Return [x, y] of the center of cell containing provided text 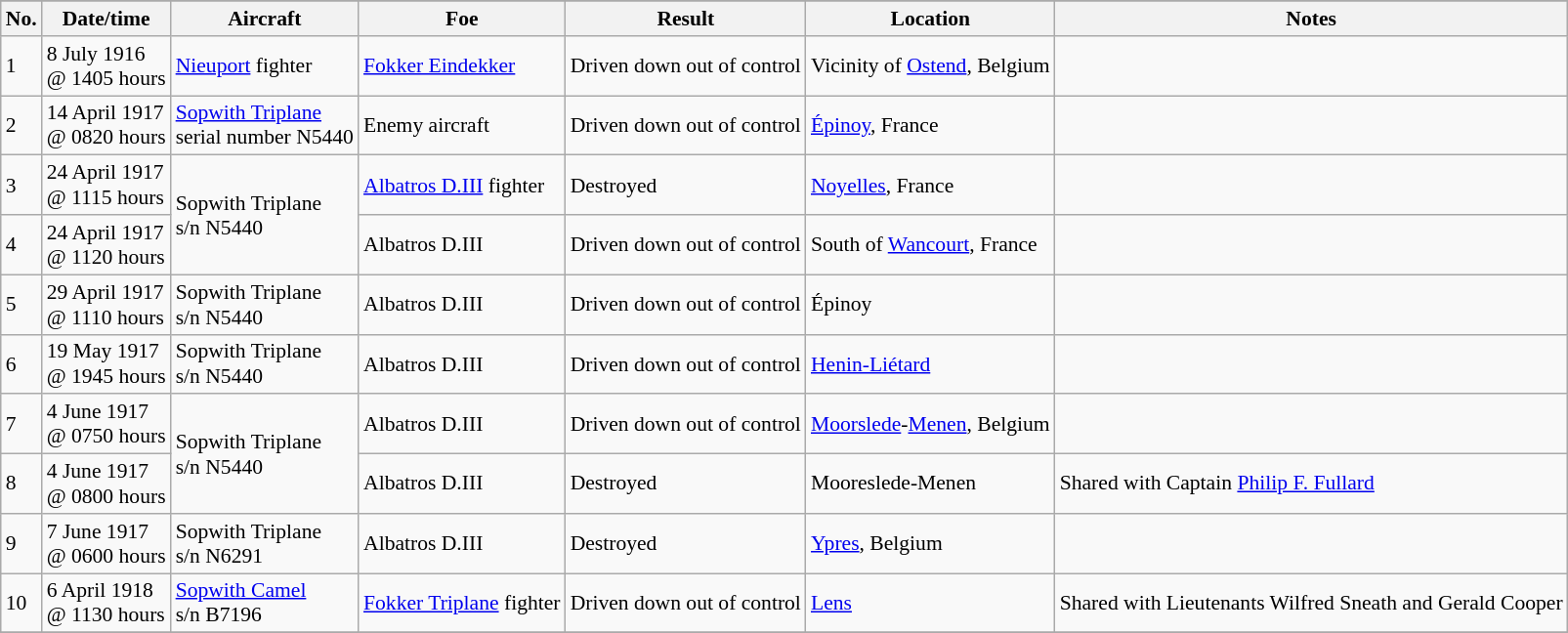
8 [21, 485]
Vicinity of Ostend, Belgium [930, 66]
Date/time [106, 19]
1 [21, 66]
Sopwith Camels/n B7196 [265, 604]
29 April 1917@ 1110 hours [106, 305]
4 June 1917@ 0800 hours [106, 485]
No. [21, 19]
4 [21, 244]
Aircraft [265, 19]
Shared with Lieutenants Wilfred Sneath and Gerald Cooper [1311, 604]
Fokker Triplane fighter [462, 604]
Location [930, 19]
Noyelles, France [930, 186]
Henin-Liétard [930, 363]
9 [21, 543]
7 [21, 424]
4 June 1917@ 0750 hours [106, 424]
8 July 1916@ 1405 hours [106, 66]
2 [21, 125]
6 [21, 363]
24 April 1917@ 1115 hours [106, 186]
7 June 1917@ 0600 hours [106, 543]
Sopwith Triplanes/n N6291 [265, 543]
3 [21, 186]
Ypres, Belgium [930, 543]
Épinoy [930, 305]
Foe [462, 19]
6 April 1918@ 1130 hours [106, 604]
South of Wancourt, France [930, 244]
Albatros D.III fighter [462, 186]
Sopwith Triplaneserial number N5440 [265, 125]
Mooreslede-Menen [930, 485]
Nieuport fighter [265, 66]
Épinoy, France [930, 125]
Enemy aircraft [462, 125]
24 April 1917@ 1120 hours [106, 244]
Notes [1311, 19]
Lens [930, 604]
19 May 1917@ 1945 hours [106, 363]
Moorslede-Menen, Belgium [930, 424]
Fokker Eindekker [462, 66]
Shared with Captain Philip F. Fullard [1311, 485]
5 [21, 305]
Result [686, 19]
10 [21, 604]
14 April 1917@ 0820 hours [106, 125]
